Search for the cell housing the specified text and yield its (X, Y) center coordinate. 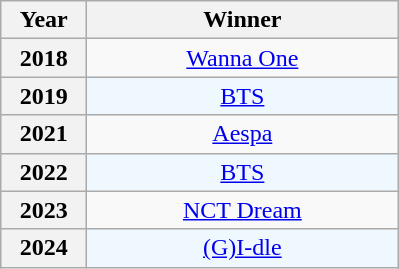
2024 (44, 248)
Aespa (242, 134)
2021 (44, 134)
(G)I-dle (242, 248)
2019 (44, 96)
Wanna One (242, 58)
Winner (242, 20)
2023 (44, 210)
Year (44, 20)
NCT Dream (242, 210)
2022 (44, 172)
2018 (44, 58)
